Scan for the cell matching the given text and deliver its [x, y] coordinate at center. 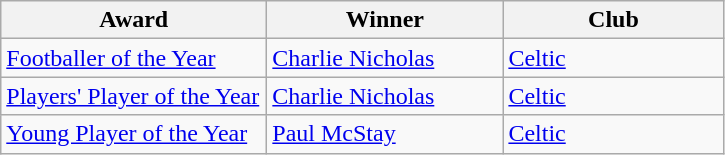
Paul McStay [385, 134]
Club [614, 20]
Footballer of the Year [134, 58]
Players' Player of the Year [134, 96]
Winner [385, 20]
Award [134, 20]
Young Player of the Year [134, 134]
